For the text-containing cell, return its midpoint in (x, y) coordinate format. 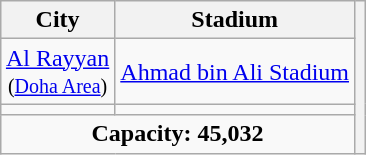
Stadium (235, 20)
City (57, 20)
Ahmad bin Ali Stadium (235, 72)
Capacity: 45,032 (177, 134)
Al Rayyan (Doha Area) (57, 72)
